Return (x, y) of the center of cell containing provided text 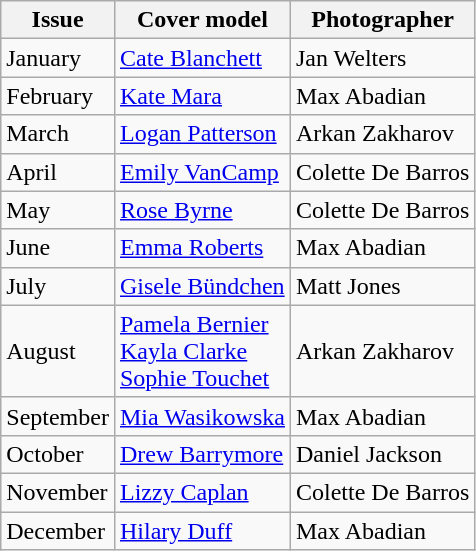
Hilary Duff (202, 531)
Lizzy Caplan (202, 492)
December (58, 531)
Cover model (202, 20)
Jan Welters (382, 58)
Rose Byrne (202, 210)
October (58, 454)
June (58, 248)
August (58, 351)
November (58, 492)
Daniel Jackson (382, 454)
Pamela BernierKayla ClarkeSophie Touchet (202, 351)
Cate Blanchett (202, 58)
Mia Wasikowska (202, 416)
Emma Roberts (202, 248)
May (58, 210)
July (58, 286)
Logan Patterson (202, 134)
Drew Barrymore (202, 454)
February (58, 96)
Issue (58, 20)
Gisele Bündchen (202, 286)
March (58, 134)
September (58, 416)
Photographer (382, 20)
April (58, 172)
Matt Jones (382, 286)
Emily VanCamp (202, 172)
January (58, 58)
Kate Mara (202, 96)
